Determine the (x, y) coordinate at the center of the cell enclosing the given text.  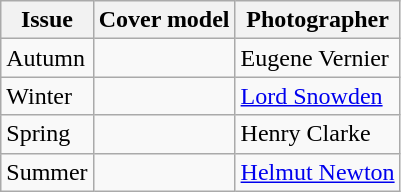
Cover model (164, 20)
Issue (47, 20)
Spring (47, 134)
Helmut Newton (318, 172)
Lord Snowden (318, 96)
Winter (47, 96)
Eugene Vernier (318, 58)
Photographer (318, 20)
Autumn (47, 58)
Henry Clarke (318, 134)
Summer (47, 172)
